Provide the [X, Y] coordinate of the cell's center where the given text is located.  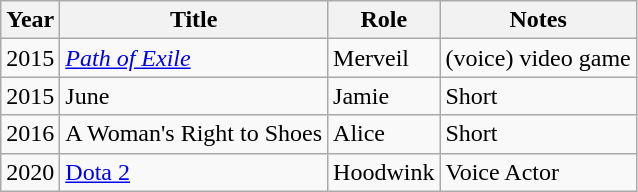
Merveil [384, 58]
Alice [384, 134]
Hoodwink [384, 172]
Notes [538, 20]
Role [384, 20]
Dota 2 [194, 172]
2020 [30, 172]
A Woman's Right to Shoes [194, 134]
Path of Exile [194, 58]
2016 [30, 134]
June [194, 96]
Jamie [384, 96]
(voice) video game [538, 58]
Title [194, 20]
Year [30, 20]
Voice Actor [538, 172]
